Determine the (x, y) coordinate at the center of the cell enclosing the given text.  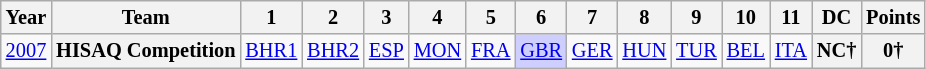
1 (271, 17)
Year (26, 17)
GER (592, 51)
2007 (26, 51)
10 (746, 17)
7 (592, 17)
3 (386, 17)
HISAQ Competition (146, 51)
MON (438, 51)
Points (893, 17)
2 (333, 17)
ITA (791, 51)
ESP (386, 51)
BHR1 (271, 51)
9 (696, 17)
GBR (541, 51)
4 (438, 17)
HUN (644, 51)
TUR (696, 51)
11 (791, 17)
5 (490, 17)
NC† (836, 51)
DC (836, 17)
0† (893, 51)
8 (644, 17)
6 (541, 17)
BHR2 (333, 51)
Team (146, 17)
FRA (490, 51)
BEL (746, 51)
